Find where the given text appears and provide that cell's center as (X, Y) coordinate. 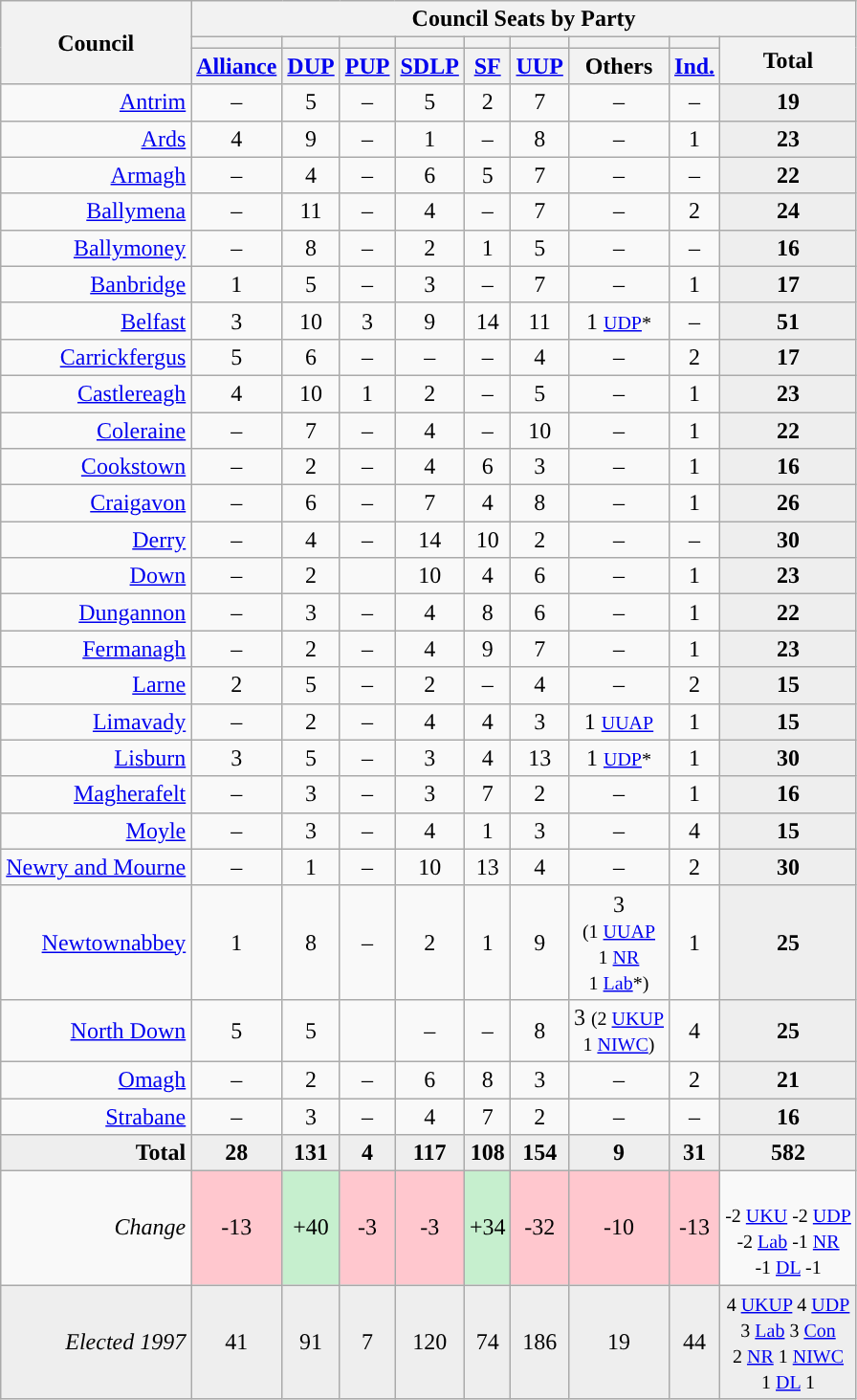
Others (618, 66)
117 (429, 1153)
UUP (539, 66)
-2 UKU -2 UDP -2 Lab -1 NR -1 DL -1 (788, 1229)
91 (311, 1342)
Banbridge (96, 284)
Carrickfergus (96, 357)
Ballymena (96, 211)
3 (1 UUAP 1 NR 1 Lab*) (618, 942)
Cookstown (96, 467)
Moyle (96, 831)
SF (488, 66)
108 (488, 1153)
120 (429, 1342)
-10 (618, 1229)
26 (788, 503)
Ind. (694, 66)
PUP (367, 66)
186 (539, 1342)
Alliance (237, 66)
Change (96, 1229)
21 (788, 1079)
Newtownabbey (96, 942)
74 (488, 1342)
4 UKUP 4 UDP 3 Lab 3 Con 2 NR 1 NIWC 1 DL 1 (788, 1342)
Fermanagh (96, 649)
41 (237, 1342)
SDLP (429, 66)
Strabane (96, 1117)
North Down (96, 1030)
Ards (96, 139)
Ballymoney (96, 248)
Omagh (96, 1079)
Larne (96, 685)
Magherafelt (96, 794)
1 UUAP (618, 722)
Lisburn (96, 758)
131 (311, 1153)
Dungannon (96, 612)
582 (788, 1153)
Council (96, 42)
28 (237, 1153)
Craigavon (96, 503)
-32 (539, 1229)
Belfast (96, 321)
DUP (311, 66)
154 (539, 1153)
Elected 1997 (96, 1342)
Antrim (96, 102)
Castlereagh (96, 393)
51 (788, 321)
Down (96, 576)
3 (2 UKUP 1 NIWC) (618, 1030)
Derry (96, 540)
+34 (488, 1229)
Council Seats by Party (524, 19)
Newry and Mourne (96, 867)
Armagh (96, 175)
+40 (311, 1229)
24 (788, 211)
31 (694, 1153)
Coleraine (96, 430)
44 (694, 1342)
Limavady (96, 722)
